Find where the given text appears and provide that cell's center as [X, Y] coordinate. 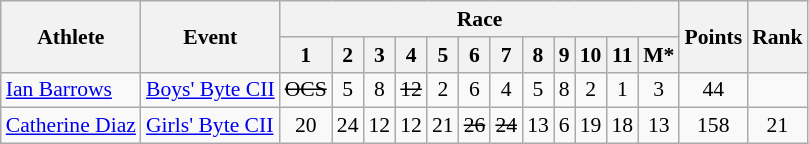
44 [713, 90]
20 [306, 126]
Race [480, 19]
Girls' Byte CII [210, 126]
11 [622, 55]
Event [210, 36]
18 [622, 126]
Points [713, 36]
Boys' Byte CII [210, 90]
19 [591, 126]
Ian Barrows [71, 90]
Catherine Diaz [71, 126]
Athlete [71, 36]
M* [658, 55]
7 [506, 55]
10 [591, 55]
26 [475, 126]
Rank [778, 36]
OCS [306, 90]
9 [564, 55]
158 [713, 126]
